Return the [x, y] coordinate for the center point of the cell that contains the specified text.  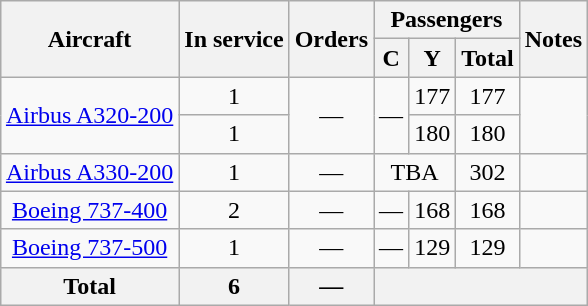
In service [234, 39]
Airbus A330-200 [89, 172]
Notes [553, 39]
Boeing 737-500 [89, 248]
Orders [331, 39]
6 [234, 286]
Aircraft [89, 39]
TBA [415, 172]
Boeing 737-400 [89, 210]
Y [432, 58]
2 [234, 210]
302 [488, 172]
C [392, 58]
Passengers [447, 20]
Airbus A320-200 [89, 115]
